Pinpoint the cell where the given text exists, returning its [X, Y] midpoint coordinate. 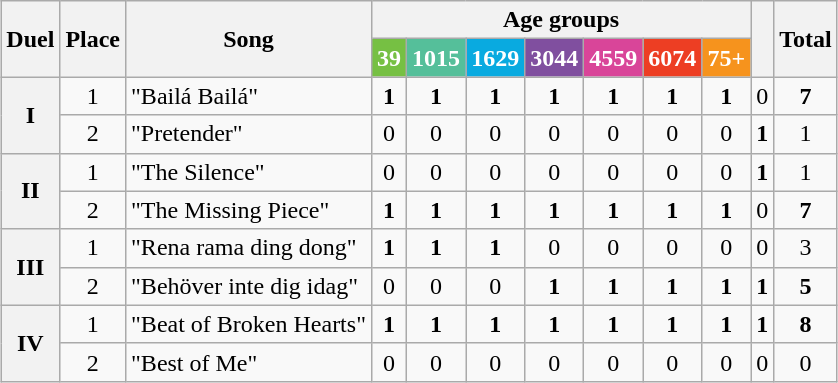
1015 [436, 58]
"The Missing Piece" [249, 210]
IV [30, 343]
1629 [496, 58]
3044 [554, 58]
5 [806, 286]
"The Silence" [249, 172]
I [30, 115]
4559 [614, 58]
Total [806, 39]
Duel [30, 39]
"Behöver inte dig idag" [249, 286]
"Beat of Broken Hearts" [249, 324]
3 [806, 248]
II [30, 191]
75+ [726, 58]
III [30, 267]
"Pretender" [249, 134]
Place [93, 39]
"Best of Me" [249, 362]
"Rena rama ding dong" [249, 248]
39 [388, 58]
6074 [672, 58]
Song [249, 39]
Age groups [560, 20]
8 [806, 324]
"Bailá Bailá" [249, 96]
